Detect which cell encompasses the target text, then output its (X, Y) center coordinate. 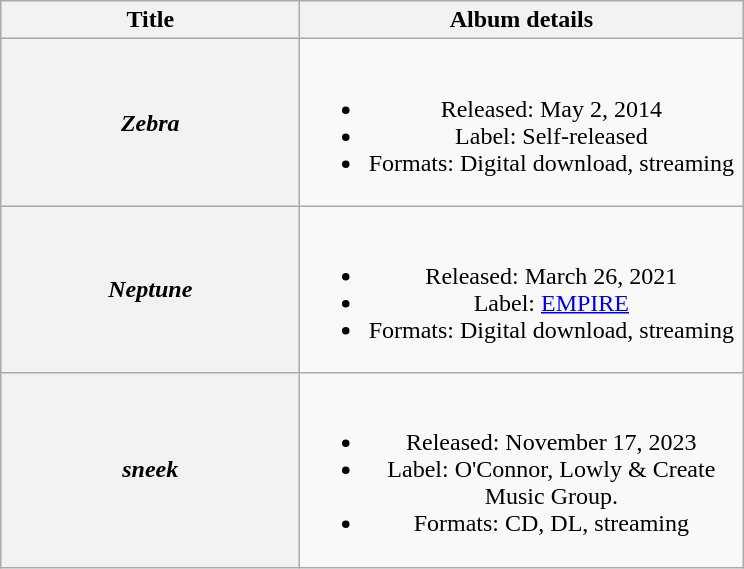
Released: May 2, 2014Label: Self-releasedFormats: Digital download, streaming (522, 122)
Neptune (150, 290)
Released: November 17, 2023Label: O'Connor, Lowly & Create Music Group.Formats: CD, DL, streaming (522, 470)
Album details (522, 20)
Title (150, 20)
sneek (150, 470)
Released: March 26, 2021Label: EMPIREFormats: Digital download, streaming (522, 290)
Zebra (150, 122)
